Extract the [x, y] coordinate from the center of the cell holding the provided text.  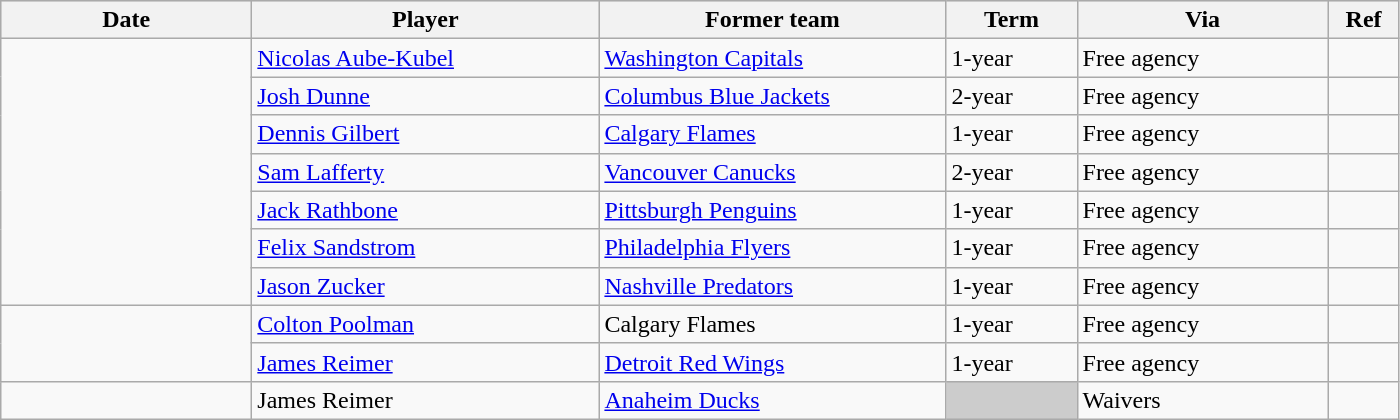
Colton Poolman [426, 324]
Nicolas Aube-Kubel [426, 58]
Jason Zucker [426, 286]
Felix Sandstrom [426, 248]
Former team [772, 20]
Pittsburgh Penguins [772, 210]
Anaheim Ducks [772, 400]
Ref [1364, 20]
Via [1202, 20]
Sam Lafferty [426, 172]
Columbus Blue Jackets [772, 96]
Date [126, 20]
Player [426, 20]
Nashville Predators [772, 286]
Philadelphia Flyers [772, 248]
Jack Rathbone [426, 210]
Detroit Red Wings [772, 362]
Term [1012, 20]
Dennis Gilbert [426, 134]
Washington Capitals [772, 58]
Waivers [1202, 400]
Vancouver Canucks [772, 172]
Josh Dunne [426, 96]
